Identify which cell holds the provided text, then report its [X, Y] central coordinate. 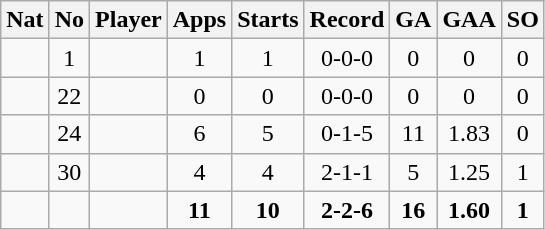
22 [69, 96]
Starts [268, 20]
16 [414, 210]
Nat [25, 20]
1.60 [469, 210]
Player [129, 20]
GAA [469, 20]
1.83 [469, 134]
2-1-1 [347, 172]
1.25 [469, 172]
No [69, 20]
Apps [199, 20]
0-1-5 [347, 134]
Record [347, 20]
6 [199, 134]
GA [414, 20]
10 [268, 210]
24 [69, 134]
2-2-6 [347, 210]
30 [69, 172]
SO [522, 20]
